Capture the cell that displays the provided text and extract its [x, y] central coordinate. 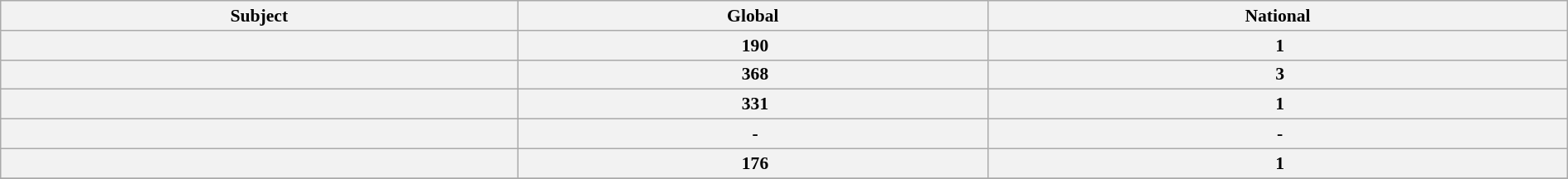
331 [753, 104]
National [1279, 16]
368 [753, 75]
3 [1279, 75]
Global [753, 16]
176 [753, 163]
190 [753, 46]
Subject [260, 16]
